Pinpoint the cell where the given text exists, returning its [X, Y] midpoint coordinate. 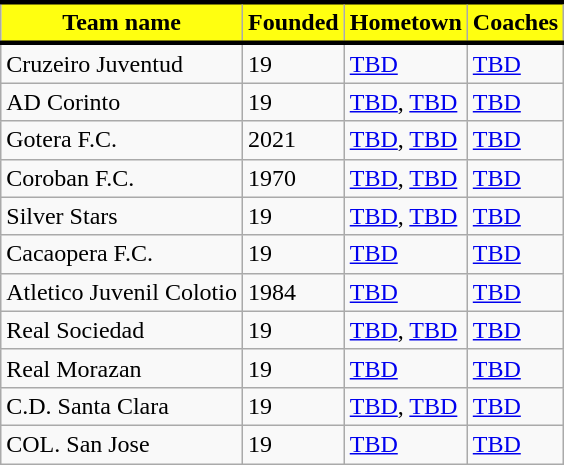
AD Corinto [122, 102]
Founded [293, 22]
C.D. Santa Clara [122, 406]
Cacaopera F.C. [122, 254]
Atletico Juvenil Colotio [122, 292]
2021 [293, 140]
COL. San Jose [122, 444]
Coroban F.C. [122, 178]
Hometown [406, 22]
Silver Stars [122, 216]
Team name [122, 22]
Cruzeiro Juventud [122, 63]
1970 [293, 178]
Gotera F.C. [122, 140]
Real Morazan [122, 368]
Real Sociedad [122, 330]
Coaches [515, 22]
1984 [293, 292]
